Output the [x, y] coordinate of the center of the cell containing the given text.  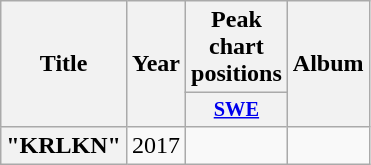
Year [156, 64]
Title [64, 64]
Album [328, 64]
Peak chart positions [237, 47]
SWE [237, 110]
2017 [156, 145]
"KRLKN" [64, 145]
